Capture the cell that displays the provided text and extract its (x, y) central coordinate. 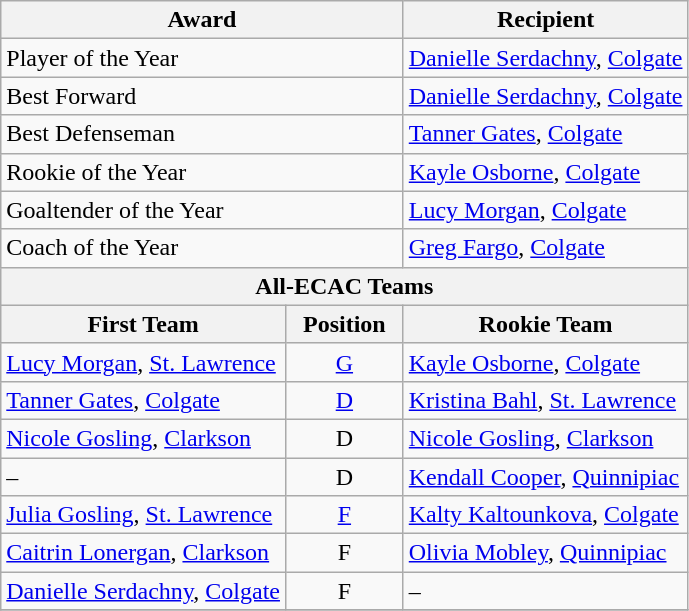
Position (344, 324)
First Team (144, 324)
Julia Gosling, St. Lawrence (144, 515)
Best Defenseman (202, 134)
Greg Fargo, Colgate (546, 248)
All-ECAC Teams (344, 286)
Rookie of the Year (202, 172)
Award (202, 20)
Best Forward (202, 96)
Goaltender of the Year (202, 210)
Player of the Year (202, 58)
Lucy Morgan, St. Lawrence (144, 362)
Coach of the Year (202, 248)
Caitrin Lonergan, Clarkson (144, 553)
G (344, 362)
Kendall Cooper, Quinnipiac (546, 477)
Rookie Team (546, 324)
Recipient (546, 20)
Kalty Kaltounkova, Colgate (546, 515)
Olivia Mobley, Quinnipiac (546, 553)
Kristina Bahl, St. Lawrence (546, 400)
Lucy Morgan, Colgate (546, 210)
